From the cell containing the given text, extract its center point as (x, y) coordinate. 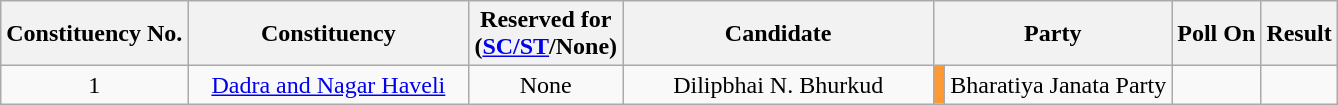
Party (1053, 34)
Reserved for(SC/ST/None) (546, 34)
Constituency No. (94, 34)
Dilipbhai N. Bhurkud (778, 85)
Result (1299, 34)
Bharatiya Janata Party (1058, 85)
Candidate (778, 34)
1 (94, 85)
Poll On (1216, 34)
Constituency (328, 34)
Dadra and Nagar Haveli (328, 85)
None (546, 85)
